Locate the cell with the specified text and output its (x, y) center coordinate. 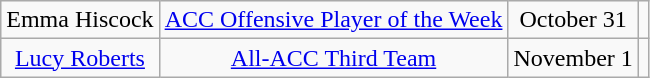
ACC Offensive Player of the Week (334, 20)
October 31 (573, 20)
Emma Hiscock (80, 20)
November 1 (573, 58)
All-ACC Third Team (334, 58)
Lucy Roberts (80, 58)
